Return [x, y] of the center of cell containing provided text 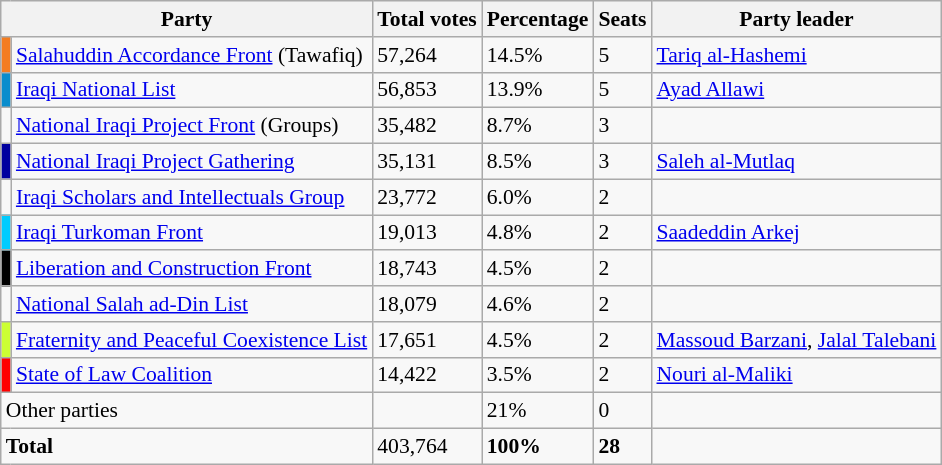
0 [622, 411]
4.6% [538, 304]
Massoud Barzani, Jalal Talebani [796, 340]
35,482 [426, 126]
18,743 [426, 269]
8.5% [538, 162]
Iraqi National List [192, 90]
Saleh al-Mutlaq [796, 162]
Total votes [426, 19]
Party [187, 19]
National Iraqi Project Gathering [192, 162]
Other parties [187, 411]
14,422 [426, 375]
Liberation and Construction Front [192, 269]
56,853 [426, 90]
Ayad Allawi [796, 90]
100% [538, 447]
403,764 [426, 447]
19,013 [426, 233]
Iraqi Scholars and Intellectuals Group [192, 197]
National Iraqi Project Front (Groups) [192, 126]
Nouri al-Maliki [796, 375]
Total [187, 447]
State of Law Coalition [192, 375]
National Salah ad-Din List [192, 304]
Percentage [538, 19]
57,264 [426, 55]
Saadeddin Arkej [796, 233]
Fraternity and Peaceful Coexistence List [192, 340]
13.9% [538, 90]
3.5% [538, 375]
14.5% [538, 55]
8.7% [538, 126]
Salahuddin Accordance Front (Tawafiq) [192, 55]
Seats [622, 19]
18,079 [426, 304]
17,651 [426, 340]
23,772 [426, 197]
21% [538, 411]
4.8% [538, 233]
35,131 [426, 162]
28 [622, 447]
Party leader [796, 19]
Tariq al-Hashemi [796, 55]
6.0% [538, 197]
Iraqi Turkoman Front [192, 233]
